For the text-containing cell, return its midpoint in [x, y] coordinate format. 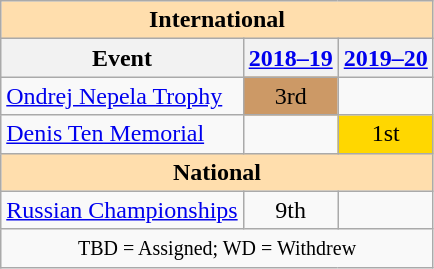
Russian Championships [122, 210]
2018–19 [290, 58]
International [218, 20]
TBD = Assigned; WD = Withdrew [218, 248]
Event [122, 58]
Denis Ten Memorial [122, 134]
3rd [290, 96]
1st [386, 134]
Ondrej Nepela Trophy [122, 96]
9th [290, 210]
2019–20 [386, 58]
National [218, 172]
